Capture the cell that displays the provided text and extract its [x, y] central coordinate. 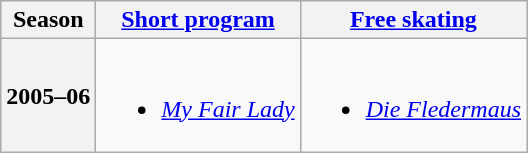
Short program [198, 20]
Die Fledermaus [413, 96]
My Fair Lady [198, 96]
2005–06 [48, 96]
Free skating [413, 20]
Season [48, 20]
